Return [X, Y] of the center of cell containing provided text 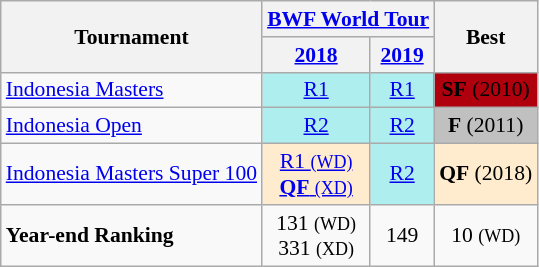
Best [486, 36]
Year-end Ranking [132, 236]
Indonesia Masters Super 100 [132, 174]
F (2011) [486, 126]
131 (WD) 331 (XD) [316, 236]
QF (2018) [486, 174]
149 [402, 236]
R1 (WD) QF (XD) [316, 174]
10 (WD) [486, 236]
Tournament [132, 36]
Indonesia Open [132, 126]
SF (2010) [486, 90]
2018 [316, 55]
2019 [402, 55]
BWF World Tour [348, 19]
Indonesia Masters [132, 90]
